Pinpoint the cell where the given text exists, returning its [X, Y] midpoint coordinate. 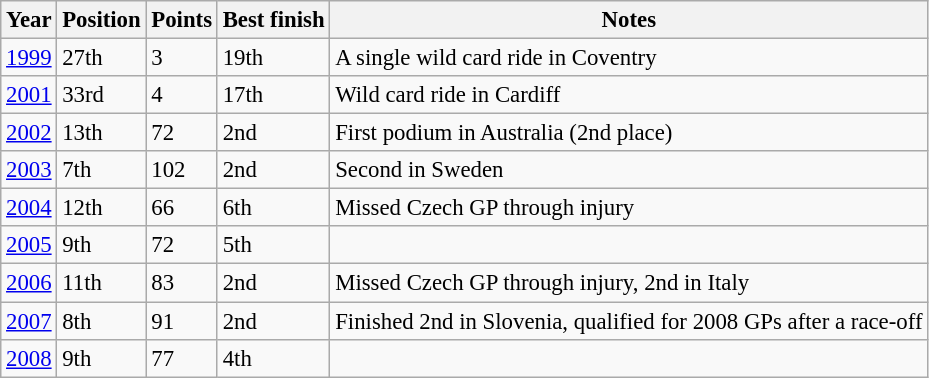
33rd [102, 95]
Position [102, 20]
Finished 2nd in Slovenia, qualified for 2008 GPs after a race-off [629, 321]
3 [182, 58]
2008 [29, 358]
Notes [629, 20]
2007 [29, 321]
Points [182, 20]
Second in Sweden [629, 170]
2003 [29, 170]
7th [102, 170]
Year [29, 20]
6th [273, 208]
2002 [29, 133]
2006 [29, 283]
4th [273, 358]
1999 [29, 58]
66 [182, 208]
91 [182, 321]
27th [102, 58]
2004 [29, 208]
11th [102, 283]
Wild card ride in Cardiff [629, 95]
2001 [29, 95]
19th [273, 58]
Best finish [273, 20]
First podium in Australia (2nd place) [629, 133]
2005 [29, 245]
4 [182, 95]
102 [182, 170]
77 [182, 358]
A single wild card ride in Coventry [629, 58]
83 [182, 283]
8th [102, 321]
5th [273, 245]
Missed Czech GP through injury [629, 208]
13th [102, 133]
12th [102, 208]
17th [273, 95]
Missed Czech GP through injury, 2nd in Italy [629, 283]
